Provide the [x, y] coordinate of the cell's center where the given text is located.  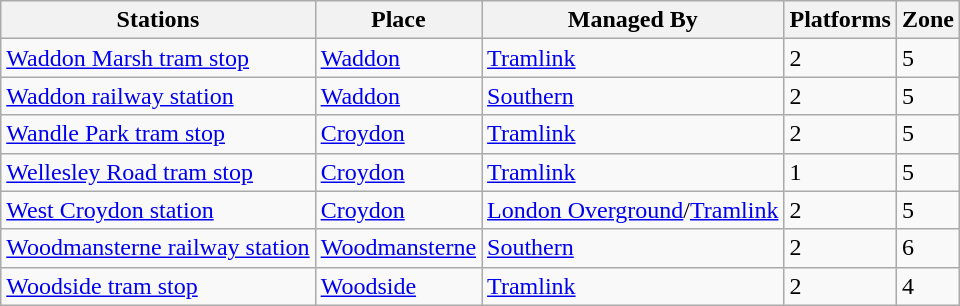
West Croydon station [158, 210]
Platforms [840, 20]
Woodside tram stop [158, 286]
London Overground/Tramlink [633, 210]
Stations [158, 20]
Woodmansterne [398, 248]
Zone [928, 20]
1 [840, 172]
Managed By [633, 20]
Woodside [398, 286]
Waddon Marsh tram stop [158, 58]
Place [398, 20]
Wellesley Road tram stop [158, 172]
Waddon railway station [158, 96]
Wandle Park tram stop [158, 134]
Woodmansterne railway station [158, 248]
4 [928, 286]
6 [928, 248]
